Find where the given text appears and provide that cell's center as [x, y] coordinate. 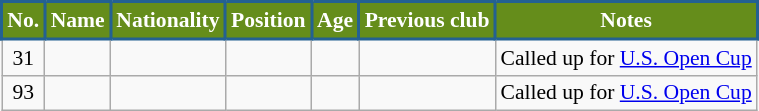
Nationality [168, 20]
Position [268, 20]
Previous club [428, 20]
Notes [626, 20]
No. [24, 20]
31 [24, 57]
93 [24, 93]
Age [335, 20]
Name [78, 20]
